Provide the (X, Y) coordinate of the cell's center where the given text is located.  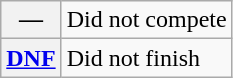
Did not compete (146, 20)
— (31, 20)
DNF (31, 58)
Did not finish (146, 58)
